Capture the cell that displays the provided text and extract its (X, Y) central coordinate. 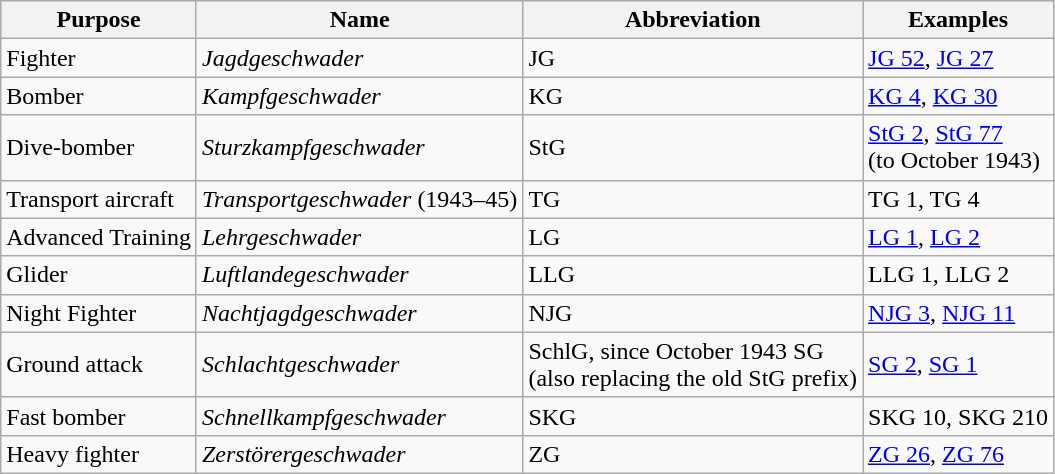
Dive-bomber (99, 148)
Examples (958, 20)
Night Fighter (99, 313)
Advanced Training (99, 237)
Transport aircraft (99, 199)
TG (693, 199)
SG 2, SG 1 (958, 364)
Zerstörergeschwader (359, 454)
JG (693, 58)
Fighter (99, 58)
TG 1, TG 4 (958, 199)
KG (693, 96)
NJG 3, NJG 11 (958, 313)
LLG (693, 275)
Purpose (99, 20)
NJG (693, 313)
SKG (693, 416)
StG (693, 148)
SchlG, since October 1943 SG(also replacing the old StG prefix) (693, 364)
ZG (693, 454)
SKG 10, SKG 210 (958, 416)
Heavy fighter (99, 454)
Kampfgeschwader (359, 96)
StG 2, StG 77(to October 1943) (958, 148)
Sturzkampfgeschwader (359, 148)
Abbreviation (693, 20)
Nachtjagdgeschwader (359, 313)
LLG 1, LLG 2 (958, 275)
LG (693, 237)
Schlachtgeschwader (359, 364)
KG 4, KG 30 (958, 96)
Luftlandegeschwader (359, 275)
Schnellkampfgeschwader (359, 416)
JG 52, JG 27 (958, 58)
Transportgeschwader (1943–45) (359, 199)
Glider (99, 275)
Jagdgeschwader (359, 58)
Fast bomber (99, 416)
ZG 26, ZG 76 (958, 454)
Name (359, 20)
Ground attack (99, 364)
Lehrgeschwader (359, 237)
LG 1, LG 2 (958, 237)
Bomber (99, 96)
